Search for the cell housing the specified text and yield its [x, y] center coordinate. 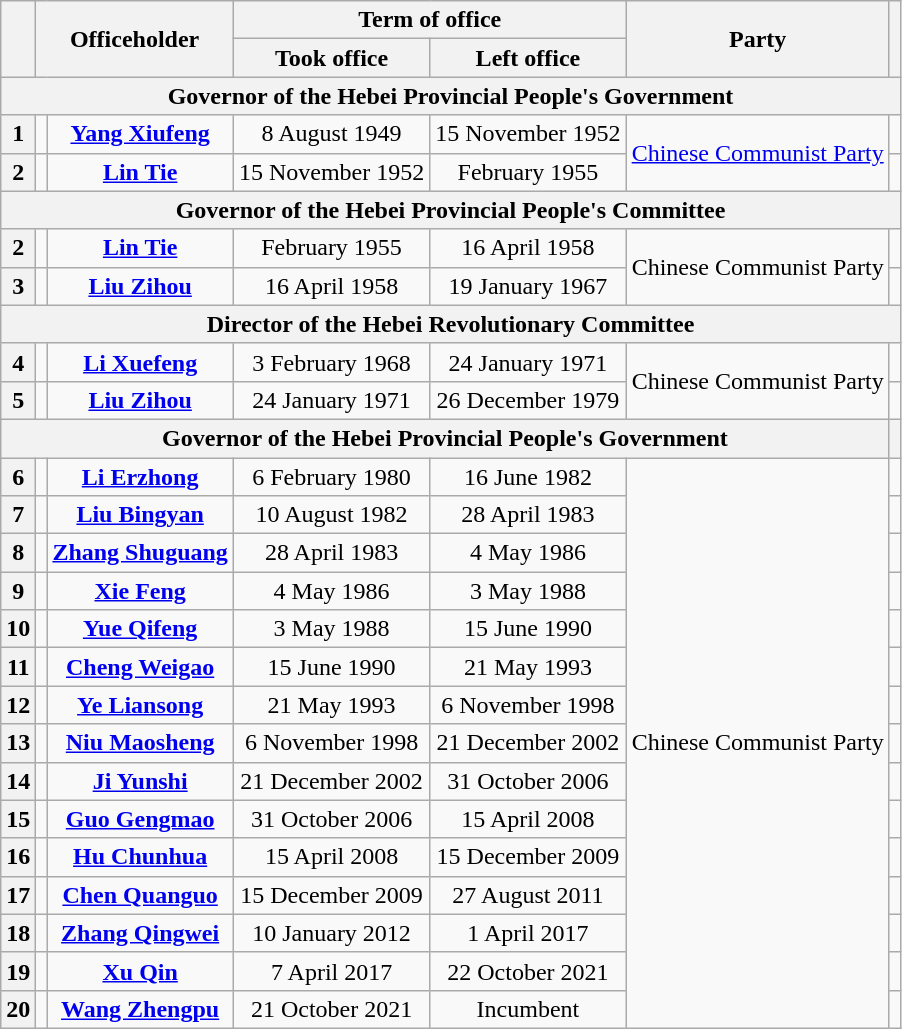
Left office [528, 58]
Liu Bingyan [140, 515]
4 [18, 362]
6 [18, 477]
13 [18, 743]
9 [18, 591]
Governor of the Hebei Provincial People's Committee [451, 210]
Zhang Shuguang [140, 553]
Li Xuefeng [140, 362]
19 January 1967 [528, 286]
16 [18, 857]
7 April 2017 [331, 971]
8 August 1949 [331, 134]
6 February 1980 [331, 477]
Yue Qifeng [140, 629]
12 [18, 705]
Incumbent [528, 1009]
Xu Qin [140, 971]
Zhang Qingwei [140, 933]
1 April 2017 [528, 933]
1 [18, 134]
Director of the Hebei Revolutionary Committee [451, 324]
Li Erzhong [140, 477]
Xie Feng [140, 591]
16 June 1982 [528, 477]
3 February 1968 [331, 362]
Niu Maosheng [140, 743]
Ji Yunshi [140, 781]
27 August 2011 [528, 895]
15 [18, 819]
19 [18, 971]
Guo Gengmao [140, 819]
14 [18, 781]
22 October 2021 [528, 971]
Officeholder [135, 39]
20 [18, 1009]
Hu Chunhua [140, 857]
Cheng Weigao [140, 667]
10 January 2012 [331, 933]
Wang Zhengpu [140, 1009]
18 [18, 933]
Took office [331, 58]
5 [18, 400]
Ye Liansong [140, 705]
21 October 2021 [331, 1009]
Term of office [430, 20]
Chen Quanguo [140, 895]
3 [18, 286]
17 [18, 895]
10 [18, 629]
7 [18, 515]
10 August 1982 [331, 515]
11 [18, 667]
Party [758, 39]
26 December 1979 [528, 400]
Yang Xiufeng [140, 134]
8 [18, 553]
